Identify which cell holds the provided text, then report its (X, Y) central coordinate. 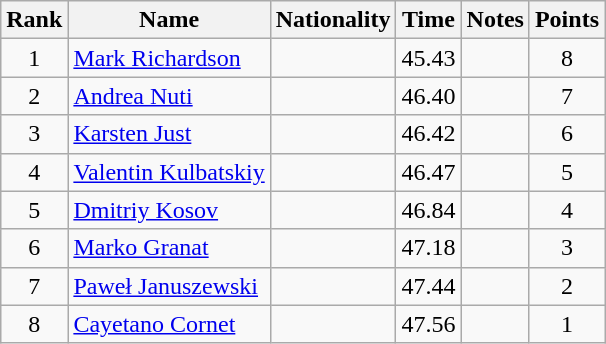
Time (428, 20)
47.56 (428, 324)
Dmitriy Kosov (169, 210)
Rank (34, 20)
47.44 (428, 286)
46.40 (428, 96)
Karsten Just (169, 134)
Mark Richardson (169, 58)
46.42 (428, 134)
Cayetano Cornet (169, 324)
Valentin Kulbatskiy (169, 172)
47.18 (428, 248)
Points (566, 20)
Paweł Januszewski (169, 286)
45.43 (428, 58)
Notes (495, 20)
46.47 (428, 172)
Andrea Nuti (169, 96)
46.84 (428, 210)
Nationality (333, 20)
Marko Granat (169, 248)
Name (169, 20)
